Search for the cell housing the specified text and yield its (X, Y) center coordinate. 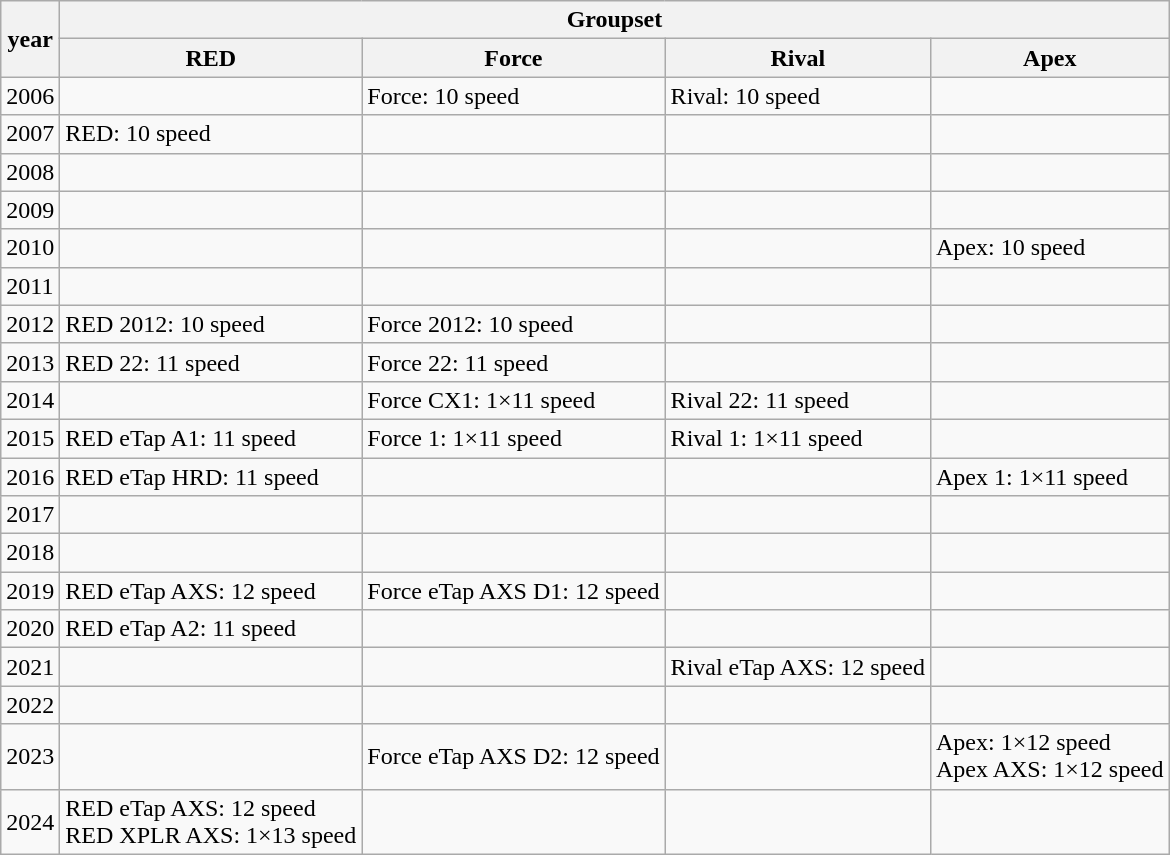
2018 (30, 553)
2024 (30, 822)
2019 (30, 591)
RED eTap A2: 11 speed (211, 629)
year (30, 39)
Force: 10 speed (514, 96)
2023 (30, 756)
2017 (30, 515)
2007 (30, 134)
Force eTap AXS D2: 12 speed (514, 756)
RED 22: 11 speed (211, 362)
Apex: 1×12 speedApex AXS: 1×12 speed (1050, 756)
Force CX1: 1×11 speed (514, 400)
Rival: 10 speed (798, 96)
2006 (30, 96)
Force 22: 11 speed (514, 362)
2016 (30, 477)
2020 (30, 629)
RED eTap AXS: 12 speedRED XPLR AXS: 1×13 speed (211, 822)
2012 (30, 324)
RED eTap HRD: 11 speed (211, 477)
2008 (30, 172)
RED eTap AXS: 12 speed (211, 591)
2015 (30, 438)
2010 (30, 248)
2021 (30, 667)
Groupset (614, 20)
Apex 1: 1×11 speed (1050, 477)
Rival (798, 58)
Apex: 10 speed (1050, 248)
RED 2012: 10 speed (211, 324)
2009 (30, 210)
RED (211, 58)
Rival 1: 1×11 speed (798, 438)
Force (514, 58)
2014 (30, 400)
Rival 22: 11 speed (798, 400)
Rival eTap AXS: 12 speed (798, 667)
Force 1: 1×11 speed (514, 438)
RED: 10 speed (211, 134)
Force 2012: 10 speed (514, 324)
2022 (30, 705)
Apex (1050, 58)
Force eTap AXS D1: 12 speed (514, 591)
RED eTap A1: 11 speed (211, 438)
2013 (30, 362)
2011 (30, 286)
